Locate the cell with the specified text and output its (X, Y) center coordinate. 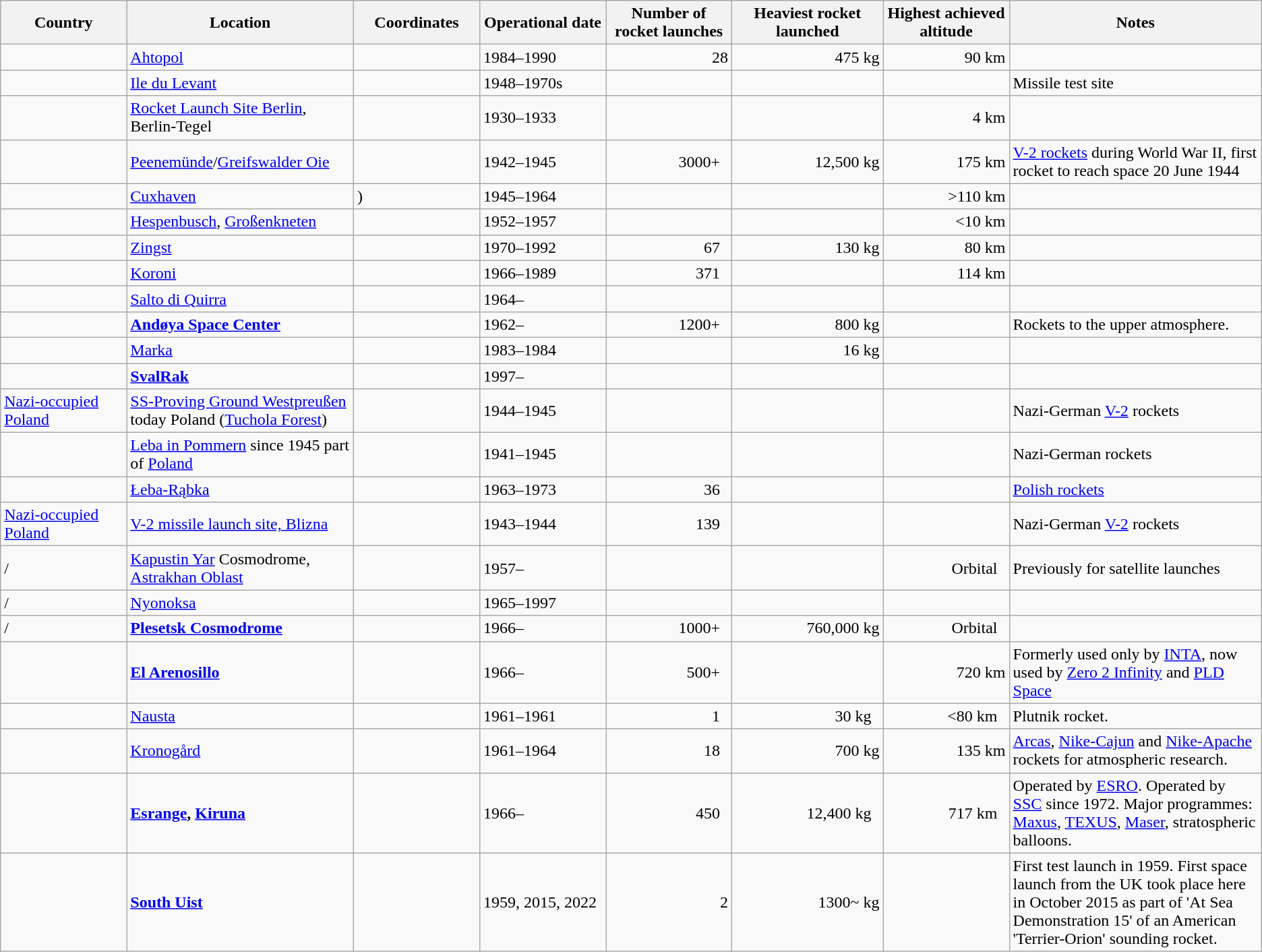
1984–1990 (543, 57)
V-2 rockets during World War II, first rocket to reach space 20 June 1944 (1135, 162)
1962– (543, 324)
Marka (240, 350)
Number of rocket launches (669, 23)
Ahtopol (240, 57)
Missile test site (1135, 83)
175 km (947, 162)
Country (63, 23)
South Uist (240, 902)
Nazi-German rockets (1135, 454)
<80 km (947, 716)
Location (240, 23)
Leba in Pommern since 1945 part of Poland (240, 454)
1957– (543, 568)
1966–1989 (543, 273)
12,500 kg (808, 162)
Andøya Space Center (240, 324)
36 (669, 489)
) (417, 196)
>110 km (947, 196)
28 (669, 57)
1970–1992 (543, 247)
<10 km (947, 222)
Arcas, Nike-Cajun and Nike-Apache rockets for atmospheric research. (1135, 751)
Salto di Quirra (240, 299)
Formerly used only by INTA, now used by Zero 2 Infinity and PLD Space (1135, 672)
80 km (947, 247)
1941–1945 (543, 454)
SS-Proving Ground Westpreußen today Poland (Tuchola Forest) (240, 411)
Heaviest rocket launched (808, 23)
90 km (947, 57)
1943–1944 (543, 525)
Esrange, Kiruna (240, 813)
700 kg (808, 751)
1942–1945 (543, 162)
1944–1945 (543, 411)
1000+ (669, 628)
1983–1984 (543, 350)
Ile du Levant (240, 83)
114 km (947, 273)
Koroni (240, 273)
12,400 kg (808, 813)
800 kg (808, 324)
1965–1997 (543, 603)
130 kg (808, 247)
371 (669, 273)
760,000 kg (808, 628)
3000+ (669, 162)
1945–1964 (543, 196)
1300~ kg (808, 902)
67 (669, 247)
Previously for satellite launches (1135, 568)
Notes (1135, 23)
717 km (947, 813)
135 km (947, 751)
500+ (669, 672)
Zingst (240, 247)
Operational date (543, 23)
4 km (947, 117)
Plutnik rocket. (1135, 716)
16 kg (808, 350)
Highest achieved altitude (947, 23)
18 (669, 751)
Operated by ESRO. Operated by SSC since 1972. Major programmes: Maxus, TEXUS, Maser, stratospheric balloons. (1135, 813)
Nyonoksa (240, 603)
475 kg (808, 57)
Rocket Launch Site Berlin, Berlin-Tegel (240, 117)
El Arenosillo (240, 672)
1963–1973 (543, 489)
Cuxhaven (240, 196)
1964– (543, 299)
1200+ (669, 324)
720 km (947, 672)
Łeba-Rąbka (240, 489)
450 (669, 813)
2 (669, 902)
1952–1957 (543, 222)
Nausta (240, 716)
Plesetsk Cosmodrome (240, 628)
1948–1970s (543, 83)
V-2 missile launch site, Blizna (240, 525)
1930–1933 (543, 117)
Peenemünde/Greifswalder Oie (240, 162)
Kapustin Yar Cosmodrome, Astrakhan Oblast (240, 568)
139 (669, 525)
SvalRak (240, 376)
1961–1961 (543, 716)
Hespenbusch, Großenkneten (240, 222)
1997– (543, 376)
1961–1964 (543, 751)
Rockets to the upper atmosphere. (1135, 324)
1 (669, 716)
Coordinates (417, 23)
1959, 2015, 2022 (543, 902)
Kronogård (240, 751)
30 kg (808, 716)
Polish rockets (1135, 489)
